Determine the (x, y) coordinate at the center of the cell enclosing the given text.  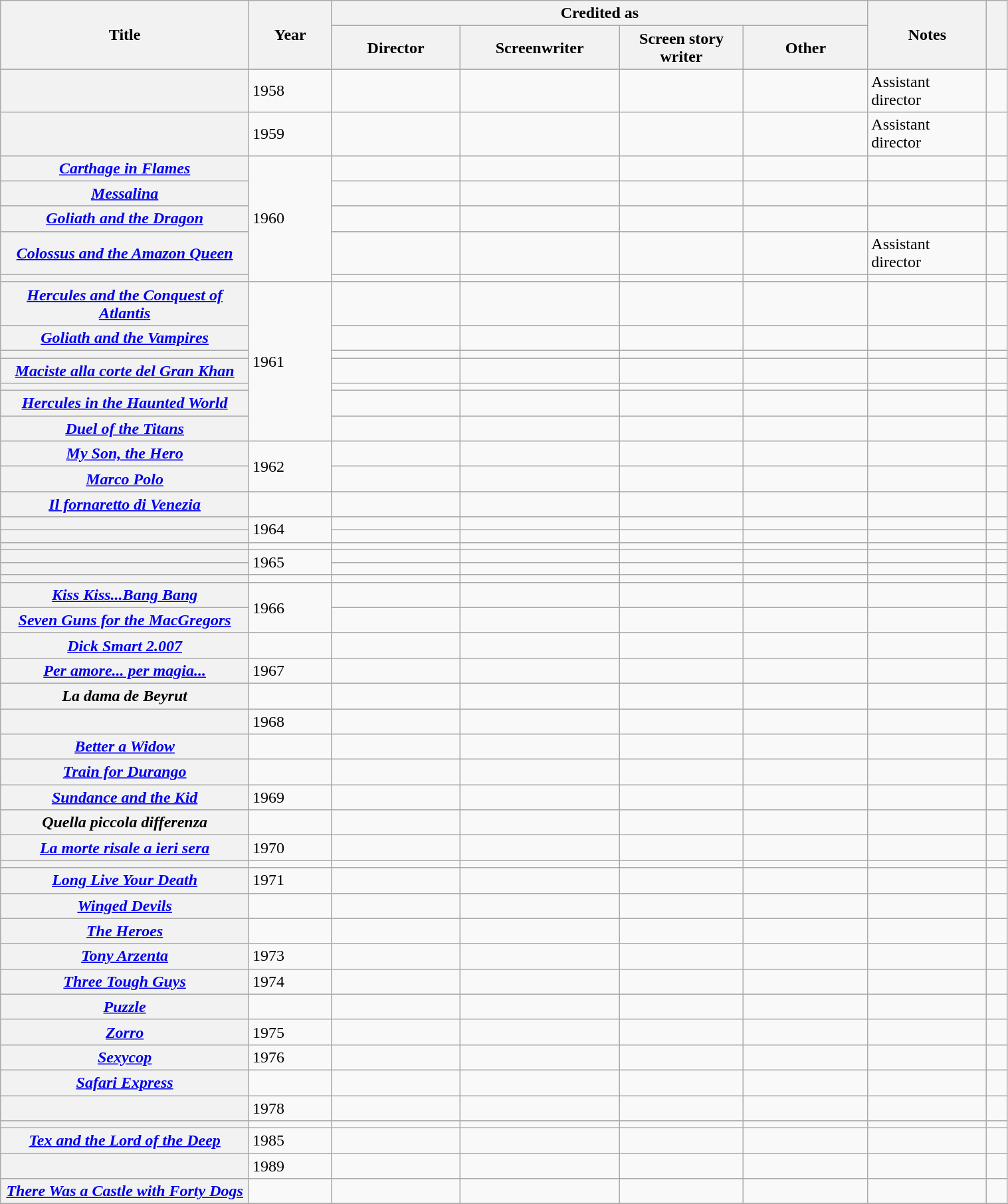
1966 (290, 607)
There Was a Castle with Forty Dogs (125, 1191)
Quella piccola differenza (125, 823)
Long Live Your Death (125, 880)
Winged Devils (125, 906)
Colossus and the Amazon Queen (125, 252)
Carthage in Flames (125, 168)
1975 (290, 1032)
Zorro (125, 1032)
1964 (290, 530)
1973 (290, 956)
Tex and the Lord of the Deep (125, 1141)
1960 (290, 219)
Better a Widow (125, 747)
1961 (290, 361)
1967 (290, 670)
1965 (290, 562)
Screen story writer (682, 48)
1968 (290, 721)
Dick Smart 2.007 (125, 645)
Hercules and the Conquest of Atlantis (125, 303)
Notes (928, 35)
1962 (290, 466)
Year (290, 35)
Three Tough Guys (125, 981)
Title (125, 35)
La morte risale a ieri sera (125, 848)
Per amore... per magia... (125, 670)
Duel of the Titans (125, 429)
Goliath and the Vampires (125, 338)
Messalina (125, 193)
Marco Polo (125, 479)
1978 (290, 1108)
Il fornaretto di Venezia (125, 504)
Puzzle (125, 1007)
1969 (290, 797)
Train for Durango (125, 772)
1974 (290, 981)
1976 (290, 1057)
My Son, the Hero (125, 454)
1970 (290, 848)
Hercules in the Haunted World (125, 403)
Sundance and the Kid (125, 797)
Credited as (599, 13)
1959 (290, 134)
Director (396, 48)
Goliath and the Dragon (125, 219)
Sexycop (125, 1057)
1958 (290, 90)
Safari Express (125, 1082)
Seven Guns for the MacGregors (125, 620)
Maciste alla corte del Gran Khan (125, 370)
Screenwriter (540, 48)
Other (805, 48)
La dama de Beyrut (125, 696)
1985 (290, 1141)
Tony Arzenta (125, 956)
The Heroes (125, 931)
Kiss Kiss...Bang Bang (125, 595)
1971 (290, 880)
1989 (290, 1166)
